From the cell containing the given text, extract its center point as (X, Y) coordinate. 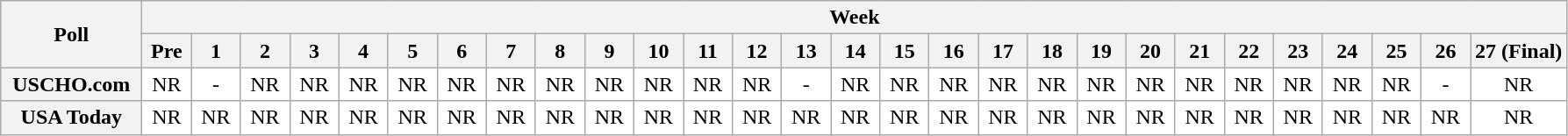
20 (1150, 51)
USCHO.com (72, 84)
11 (707, 51)
24 (1347, 51)
15 (905, 51)
16 (954, 51)
4 (363, 51)
USA Today (72, 118)
25 (1396, 51)
26 (1445, 51)
19 (1101, 51)
14 (856, 51)
Pre (167, 51)
3 (314, 51)
1 (216, 51)
10 (658, 51)
17 (1003, 51)
9 (609, 51)
13 (806, 51)
7 (511, 51)
21 (1199, 51)
18 (1052, 51)
23 (1298, 51)
5 (412, 51)
2 (265, 51)
27 (Final) (1519, 51)
Poll (72, 34)
8 (560, 51)
22 (1249, 51)
12 (757, 51)
Week (855, 18)
6 (462, 51)
